Detect which cell encompasses the target text, then output its [x, y] center coordinate. 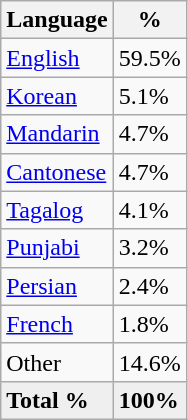
2.4% [150, 286]
% [150, 20]
14.6% [150, 362]
Total % [57, 400]
Tagalog [57, 210]
Punjabi [57, 248]
5.1% [150, 96]
Mandarin [57, 134]
3.2% [150, 248]
Korean [57, 96]
100% [150, 400]
English [57, 58]
Cantonese [57, 172]
59.5% [150, 58]
French [57, 324]
1.8% [150, 324]
Other [57, 362]
Persian [57, 286]
4.1% [150, 210]
Language [57, 20]
